Identify which cell holds the provided text, then report its [x, y] central coordinate. 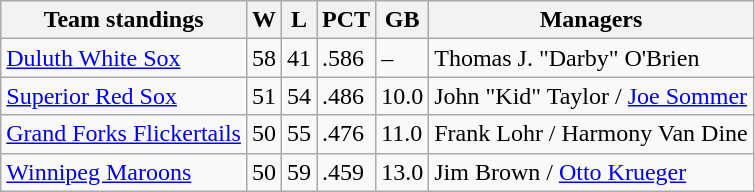
Thomas J. "Darby" O'Brien [592, 58]
Winnipeg Maroons [124, 172]
.586 [346, 58]
.459 [346, 172]
.486 [346, 96]
58 [264, 58]
PCT [346, 20]
Duluth White Sox [124, 58]
59 [300, 172]
Grand Forks Flickertails [124, 134]
Team standings [124, 20]
54 [300, 96]
11.0 [402, 134]
L [300, 20]
W [264, 20]
.476 [346, 134]
Jim Brown / Otto Krueger [592, 172]
GB [402, 20]
51 [264, 96]
Managers [592, 20]
– [402, 58]
John "Kid" Taylor / Joe Sommer [592, 96]
Frank Lohr / Harmony Van Dine [592, 134]
13.0 [402, 172]
55 [300, 134]
41 [300, 58]
10.0 [402, 96]
Superior Red Sox [124, 96]
